Identify which cell holds the provided text, then report its (x, y) central coordinate. 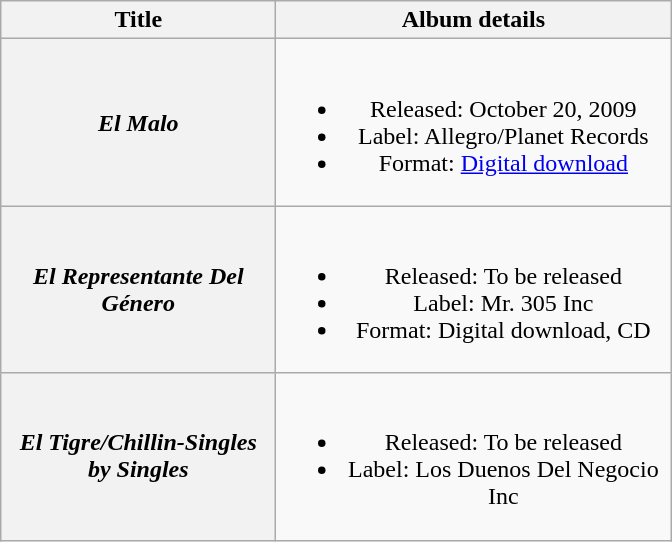
Released: October 20, 2009Label: Allegro/Planet RecordsFormat: Digital download (474, 122)
Released: To be releasedLabel: Mr. 305 IncFormat: Digital download, CD (474, 290)
Album details (474, 20)
Title (138, 20)
El Representante Del Género (138, 290)
Released: To be releasedLabel: Los Duenos Del Negocio Inc (474, 456)
El Tigre/Chillin-Singles by Singles (138, 456)
El Malo (138, 122)
